Capture the cell that displays the provided text and extract its (X, Y) central coordinate. 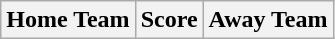
Home Team (68, 20)
Away Team (268, 20)
Score (169, 20)
